From the cell containing the given text, extract its center point as [x, y] coordinate. 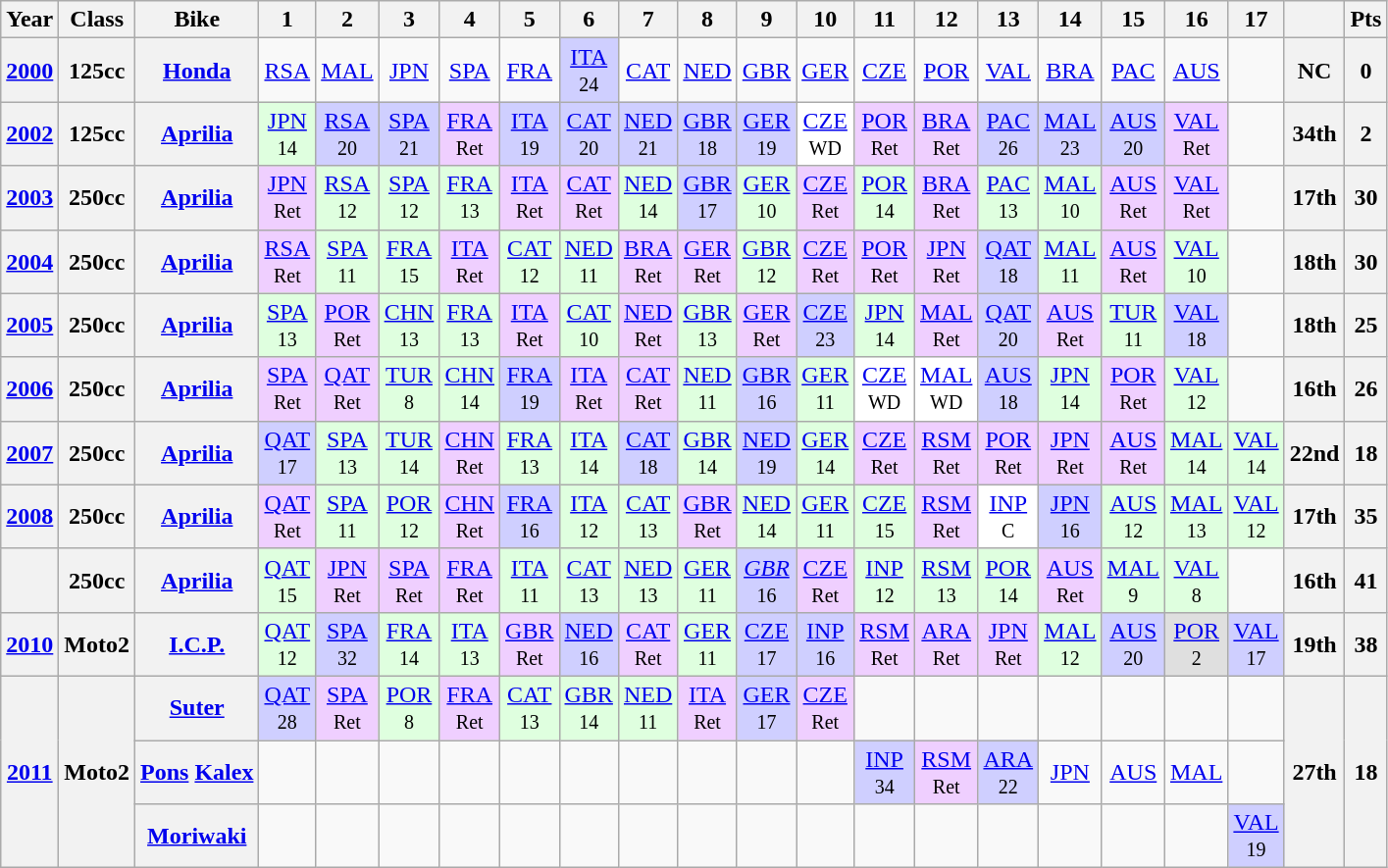
PAC13 [1008, 198]
34th [1314, 133]
MALRet [947, 326]
5 [530, 20]
GER19 [766, 133]
CAT [647, 71]
CZE15 [885, 516]
Suter [197, 708]
RSA [287, 71]
NC [1314, 71]
CHN14 [470, 388]
GBR12 [766, 261]
Class [97, 20]
Pons Kalex [197, 771]
QAT15 [287, 581]
15 [1133, 20]
PAC [1133, 71]
2005 [29, 326]
MAL9 [1133, 581]
2004 [29, 261]
POR8 [409, 708]
FRA [530, 71]
26 [1365, 388]
GER17 [766, 708]
MAL13 [1196, 516]
TUR11 [1133, 326]
NED13 [647, 581]
2003 [29, 198]
0 [1365, 71]
JPN16 [1070, 516]
FRA15 [409, 261]
QAT17 [287, 453]
RSA20 [347, 133]
MAL14 [1196, 453]
NED21 [647, 133]
41 [1365, 581]
VAL14 [1256, 453]
CAT12 [530, 261]
VAL8 [1196, 581]
2000 [29, 71]
2002 [29, 133]
QAT12 [287, 643]
CZE17 [766, 643]
6 [589, 20]
25 [1365, 326]
VAL [1008, 71]
QAT20 [1008, 326]
Year [29, 20]
Moriwaki [197, 836]
CHN13 [409, 326]
SPA21 [409, 133]
CAT20 [589, 133]
ARARet [947, 643]
27th [1314, 771]
16 [1196, 20]
ARA22 [1008, 771]
35 [1365, 516]
NED [707, 71]
INP34 [885, 771]
12 [947, 20]
CAT10 [589, 326]
2008 [29, 516]
ITA12 [589, 516]
CAT18 [647, 453]
NED19 [766, 453]
GBR17 [707, 198]
I.C.P. [197, 643]
VAL18 [1196, 326]
INP12 [885, 581]
MAL23 [1070, 133]
7 [647, 20]
RSA12 [347, 198]
RSM13 [947, 581]
FRA16 [530, 516]
NED16 [589, 643]
Bike [197, 20]
Pts [1365, 20]
ITA14 [589, 453]
ITA24 [589, 71]
GER [826, 71]
10 [826, 20]
2010 [29, 643]
9 [766, 20]
ITA13 [470, 643]
BRA [1070, 71]
INPC [1008, 516]
ITA11 [530, 581]
GBR [766, 71]
14 [1070, 20]
AUS12 [1133, 516]
GER14 [826, 453]
ITA19 [530, 133]
VAL19 [1256, 836]
17 [1256, 20]
RSARet [287, 261]
TUR8 [409, 388]
POR2 [1196, 643]
VAL10 [1196, 261]
SPA32 [347, 643]
MAL10 [1070, 198]
MAL11 [1070, 261]
CZE23 [826, 326]
19th [1314, 643]
PAC26 [1008, 133]
QAT18 [1008, 261]
TUR14 [409, 453]
AUS18 [1008, 388]
SPA12 [409, 198]
13 [1008, 20]
Honda [197, 71]
SPA [470, 71]
22nd [1314, 453]
3 [409, 20]
VAL17 [1256, 643]
POR [947, 71]
MAL12 [1070, 643]
GBR18 [707, 133]
GBR13 [707, 326]
2011 [29, 771]
FRA19 [530, 388]
INP16 [826, 643]
38 [1365, 643]
MALWD [947, 388]
8 [707, 20]
FRA14 [409, 643]
4 [470, 20]
CZE [885, 71]
GER10 [766, 198]
POR12 [409, 516]
NEDRet [647, 326]
2006 [29, 388]
QAT28 [287, 708]
1 [287, 20]
2007 [29, 453]
11 [885, 20]
